Return (X, Y) of the center of cell containing provided text 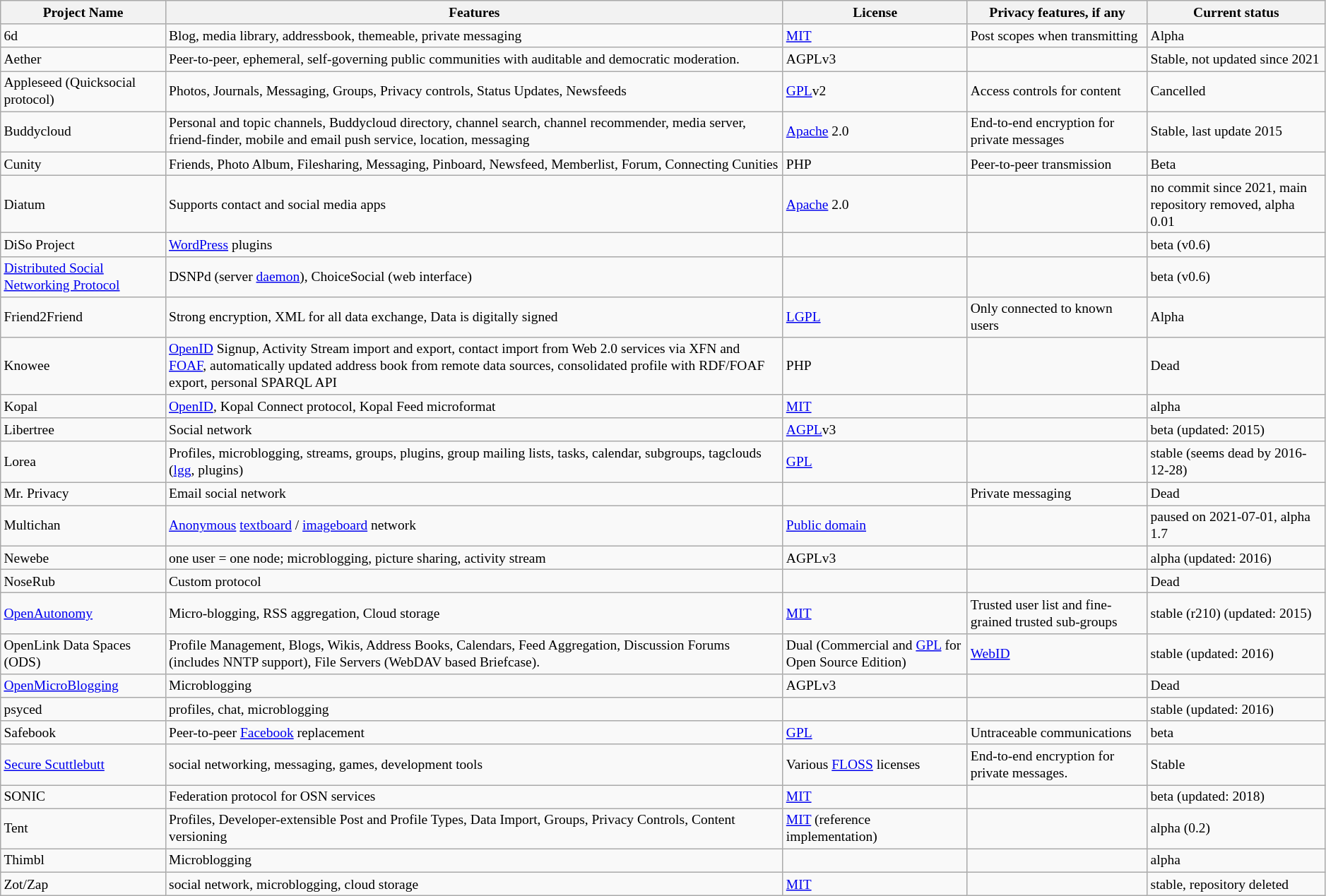
Cancelled (1236, 92)
NoseRub (83, 582)
Peer-to-peer Facebook replacement (474, 733)
social networking, messaging, games, development tools (474, 764)
OpenLink Data Spaces (ODS) (83, 654)
stable (seems dead by 2016-12-28) (1236, 462)
Anonymous textboard / imageboard network (474, 525)
Friend2Friend (83, 316)
Zot/Zap (83, 884)
Post scopes when transmitting (1057, 35)
Various FLOSS licenses (875, 764)
Safebook (83, 733)
alpha (updated: 2016) (1236, 558)
6d (83, 35)
beta (updated: 2015) (1236, 429)
profiles, chat, microblogging (474, 709)
Features (474, 13)
Photos, Journals, Messaging, Groups, Privacy controls, Status Updates, Newsfeeds (474, 92)
Newebe (83, 558)
Kopal (83, 407)
Peer-to-peer transmission (1057, 164)
Stable, not updated since 2021 (1236, 59)
no commit since 2021, main repository removed, alpha 0.01 (1236, 203)
Blog, media library, addressbook, themeable, private messaging (474, 35)
beta (1236, 733)
Knowee (83, 366)
Libertree (83, 429)
Tent (83, 829)
Distributed Social Networking Protocol (83, 277)
Supports contact and social media apps (474, 203)
License (875, 13)
paused on 2021-07-01, alpha 1.7 (1236, 525)
Stable (1236, 764)
Untraceable communications (1057, 733)
Lorea (83, 462)
Project Name (83, 13)
Strong encryption, XML for all data exchange, Data is digitally signed (474, 316)
DSNPd (server daemon), ChoiceSocial (web interface) (474, 277)
DiSo Project (83, 244)
Aether (83, 59)
social network, microblogging, cloud storage (474, 884)
GPLv2 (875, 92)
Privacy features, if any (1057, 13)
alpha (0.2) (1236, 829)
Cunity (83, 164)
Mr. Privacy (83, 494)
OpenID, Kopal Connect protocol, Kopal Feed microformat (474, 407)
End-to-end encryption for private messages (1057, 131)
stable (r210) (updated: 2015) (1236, 613)
Friends, Photo Album, Filesharing, Messaging, Pinboard, Newsfeed, Memberlist, Forum, Connecting Cunities (474, 164)
Current status (1236, 13)
Only connected to known users (1057, 316)
Dual (Commercial and GPL for Open Source Edition) (875, 654)
Email social network (474, 494)
Private messaging (1057, 494)
Multichan (83, 525)
Profiles, microblogging, streams, groups, plugins, group mailing lists, tasks, calendar, subgroups, tagclouds (lgg, plugins) (474, 462)
Beta (1236, 164)
Trusted user list and fine-grained trusted sub-groups (1057, 613)
Diatum (83, 203)
one user = one node; microblogging, picture sharing, activity stream (474, 558)
End-to-end encryption for private messages. (1057, 764)
Buddycloud (83, 131)
Micro-blogging, RSS aggregation, Cloud storage (474, 613)
Thimbl (83, 860)
Profiles, Developer-extensible Post and Profile Types, Data Import, Groups, Privacy Controls, Content versioning (474, 829)
Custom protocol (474, 582)
Appleseed (Quicksocial protocol) (83, 92)
OpenMicroBlogging (83, 685)
WebID (1057, 654)
Federation protocol for OSN services (474, 796)
psyced (83, 709)
OpenAutonomy (83, 613)
Social network (474, 429)
stable, repository deleted (1236, 884)
WordPress plugins (474, 244)
beta (updated: 2018) (1236, 796)
Secure Scuttlebutt (83, 764)
SONIC (83, 796)
Public domain (875, 525)
LGPL (875, 316)
Peer-to-peer, ephemeral, self-governing public communities with auditable and democratic moderation. (474, 59)
Stable, last update 2015 (1236, 131)
Access controls for content (1057, 92)
MIT (reference implementation) (875, 829)
